Determine the (x, y) coordinate at the center of the cell enclosing the given text.  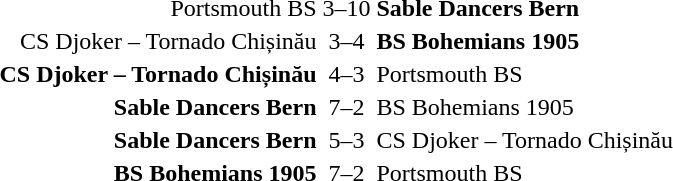
7–2 (346, 107)
3–4 (346, 41)
4–3 (346, 74)
5–3 (346, 140)
